Extract the (X, Y) coordinate from the center of the cell holding the provided text.  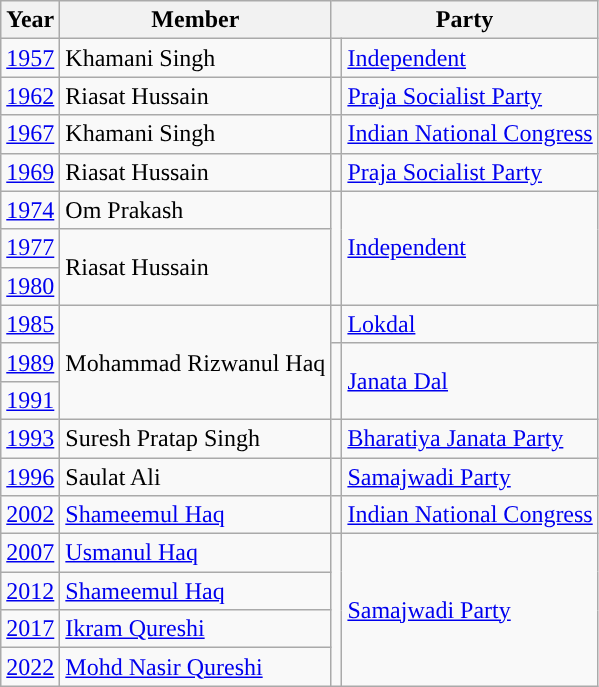
2002 (30, 515)
Mohammad Rizwanul Haq (196, 362)
Mohd Nasir Qureshi (196, 667)
Lokdal (470, 324)
Bharatiya Janata Party (470, 438)
Party (464, 20)
1957 (30, 58)
Suresh Pratap Singh (196, 438)
1969 (30, 172)
2007 (30, 553)
Saulat Ali (196, 477)
1991 (30, 400)
1993 (30, 438)
2017 (30, 629)
2012 (30, 591)
1985 (30, 324)
1977 (30, 248)
Janata Dal (470, 381)
Om Prakash (196, 210)
Ikram Qureshi (196, 629)
1974 (30, 210)
1996 (30, 477)
1962 (30, 96)
1980 (30, 286)
Year (30, 20)
Usmanul Haq (196, 553)
Member (196, 20)
2022 (30, 667)
1967 (30, 134)
1989 (30, 362)
